From the cell containing the given text, extract its center point as [x, y] coordinate. 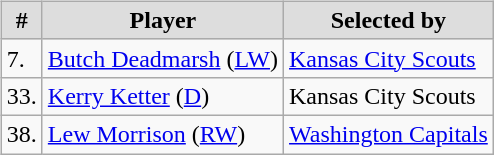
Washington Capitals [389, 134]
33. [22, 96]
Butch Deadmarsh (LW) [162, 58]
Player [162, 20]
Selected by [389, 20]
Lew Morrison (RW) [162, 134]
Kerry Ketter (D) [162, 96]
# [22, 20]
38. [22, 134]
7. [22, 58]
